Pinpoint the cell where the given text exists, returning its (x, y) midpoint coordinate. 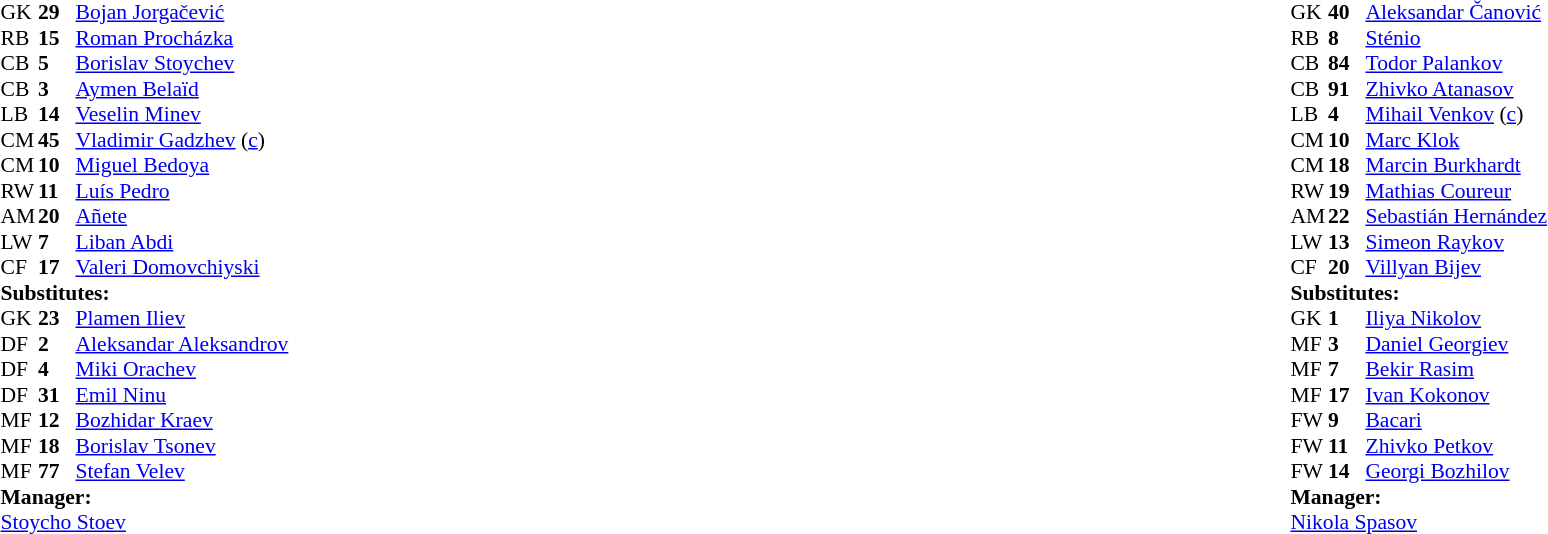
15 (57, 38)
Bekir Rasim (1456, 369)
Mihail Venkov (c) (1456, 115)
Miguel Bedoya (182, 165)
Aleksandar Čanović (1456, 13)
77 (57, 471)
Mathias Coureur (1456, 191)
40 (1347, 13)
Marcin Burkhardt (1456, 165)
Bacari (1456, 421)
Liban Abdi (182, 242)
Vladimir Gadzhev (c) (182, 140)
Aleksandar Aleksandrov (182, 344)
Simeon Raykov (1456, 242)
19 (1347, 191)
Sténio (1456, 38)
8 (1347, 38)
Aymen Belaïd (182, 89)
31 (57, 395)
Georgi Bozhilov (1456, 471)
Iliya Nikolov (1456, 319)
45 (57, 140)
Miki Orachev (182, 369)
Borislav Tsonev (182, 446)
Sebastián Hernández (1456, 217)
Bozhidar Kraev (182, 421)
Emil Ninu (182, 395)
Borislav Stoychev (182, 63)
Zhivko Petkov (1456, 446)
9 (1347, 421)
Veselin Minev (182, 115)
Todor Palankov (1456, 63)
12 (57, 421)
Zhivko Atanasov (1456, 89)
Marc Klok (1456, 140)
Villyan Bijev (1456, 267)
84 (1347, 63)
Daniel Georgiev (1456, 344)
Luís Pedro (182, 191)
Stefan Velev (182, 471)
13 (1347, 242)
Roman Procházka (182, 38)
Plamen Iliev (182, 319)
29 (57, 13)
22 (1347, 217)
91 (1347, 89)
2 (57, 344)
5 (57, 63)
Ivan Kokonov (1456, 395)
Bojan Jorgačević (182, 13)
Valeri Domovchiyski (182, 267)
Añete (182, 217)
1 (1347, 319)
23 (57, 319)
